Identify which cell holds the provided text, then report its (X, Y) central coordinate. 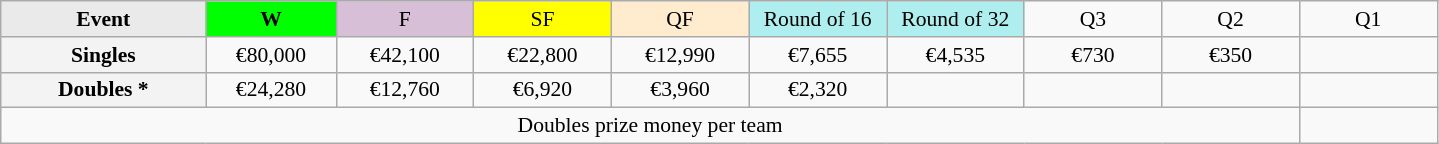
€3,960 (680, 90)
Round of 16 (818, 19)
W (271, 19)
QF (680, 19)
Singles (104, 55)
F (405, 19)
€12,760 (405, 90)
Q2 (1231, 19)
€80,000 (271, 55)
€24,280 (271, 90)
€6,920 (543, 90)
Doubles prize money per team (650, 126)
Q1 (1368, 19)
Round of 32 (955, 19)
Doubles * (104, 90)
€730 (1093, 55)
Event (104, 19)
€12,990 (680, 55)
€42,100 (405, 55)
€7,655 (818, 55)
Q3 (1093, 19)
€350 (1231, 55)
SF (543, 19)
€2,320 (818, 90)
€22,800 (543, 55)
€4,535 (955, 55)
